Determine the (X, Y) coordinate at the center of the cell enclosing the given text.  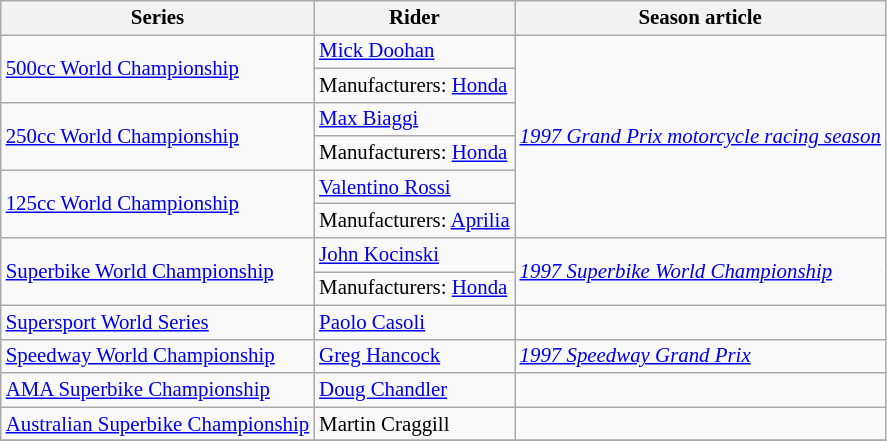
1997 Grand Prix motorcycle racing season (700, 136)
125cc World Championship (158, 204)
Rider (414, 18)
Greg Hancock (414, 356)
Mick Doohan (414, 51)
Doug Chandler (414, 390)
500cc World Championship (158, 68)
Valentino Rossi (414, 187)
Paolo Casoli (414, 322)
250cc World Championship (158, 136)
Series (158, 18)
Australian Superbike Championship (158, 424)
Supersport World Series (158, 322)
1997 Speedway Grand Prix (700, 356)
Speedway World Championship (158, 356)
Superbike World Championship (158, 272)
Martin Craggill (414, 424)
Max Biaggi (414, 119)
1997 Superbike World Championship (700, 272)
John Kocinski (414, 255)
Season article (700, 18)
Manufacturers: Aprilia (414, 221)
AMA Superbike Championship (158, 390)
